Search for the cell housing the specified text and yield its [x, y] center coordinate. 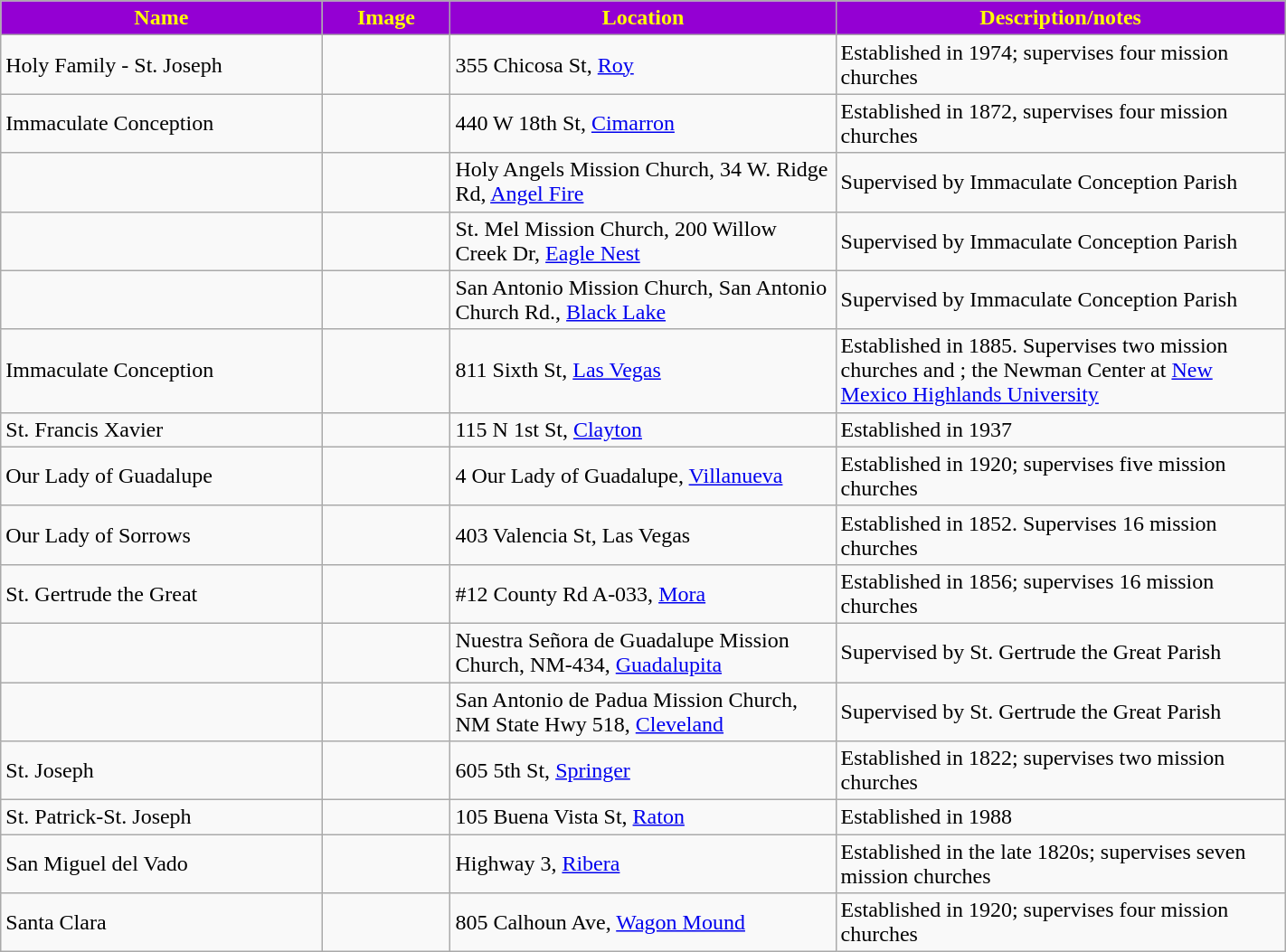
805 Calhoun Ave, Wagon Mound [643, 922]
St. Patrick-St. Joseph [161, 817]
Established in 1856; supervises 16 mission churches [1060, 593]
Established in 1974; supervises four mission churches [1060, 65]
Established in 1885. Supervises two mission churches and ; the Newman Center at New Mexico Highlands University [1060, 371]
San Miguel del Vado [161, 864]
St. Francis Xavier [161, 429]
Description/notes [1060, 18]
105 Buena Vista St, Raton [643, 817]
St. Mel Mission Church, 200 Willow Creek Dr, Eagle Nest [643, 240]
Santa Clara [161, 922]
115 N 1st St, Clayton [643, 429]
Established in 1988 [1060, 817]
4 Our Lady of Guadalupe, Villanueva [643, 476]
440 W 18th St, Cimarron [643, 123]
Our Lady of Guadalupe [161, 476]
Name [161, 18]
St. Gertrude the Great [161, 593]
St. Joseph [161, 770]
605 5th St, Springer [643, 770]
Holy Family - St. Joseph [161, 65]
Established in 1920; supervises four mission churches [1060, 922]
403 Valencia St, Las Vegas [643, 535]
Established in 1937 [1060, 429]
Holy Angels Mission Church, 34 W. Ridge Rd, Angel Fire [643, 183]
Nuestra Señora de Guadalupe Mission Church, NM-434, Guadalupita [643, 653]
Highway 3, Ribera [643, 864]
#12 County Rd A-033, Mora [643, 593]
Image [386, 18]
Established in the late 1820s; supervises seven mission churches [1060, 864]
811 Sixth St, Las Vegas [643, 371]
Location [643, 18]
Established in 1852. Supervises 16 mission churches [1060, 535]
355 Chicosa St, Roy [643, 65]
Established in 1920; supervises five mission churches [1060, 476]
San Antonio de Padua Mission Church, NM State Hwy 518, Cleveland [643, 711]
Established in 1822; supervises two mission churches [1060, 770]
Established in 1872, supervises four mission churches [1060, 123]
San Antonio Mission Church, San Antonio Church Rd., Black Lake [643, 300]
Our Lady of Sorrows [161, 535]
